Extract the (x, y) coordinate from the center of the cell holding the provided text.  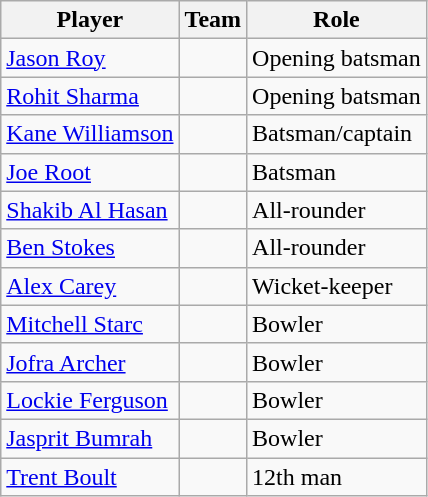
Team (213, 20)
Joe Root (90, 172)
Rohit Sharma (90, 96)
Shakib Al Hasan (90, 210)
Wicket-keeper (337, 286)
Jofra Archer (90, 362)
12th man (337, 477)
Role (337, 20)
Jasprit Bumrah (90, 438)
Alex Carey (90, 286)
Ben Stokes (90, 248)
Jason Roy (90, 58)
Kane Williamson (90, 134)
Trent Boult (90, 477)
Lockie Ferguson (90, 400)
Mitchell Starc (90, 324)
Batsman (337, 172)
Player (90, 20)
Batsman/captain (337, 134)
